Search for the cell housing the specified text and yield its (X, Y) center coordinate. 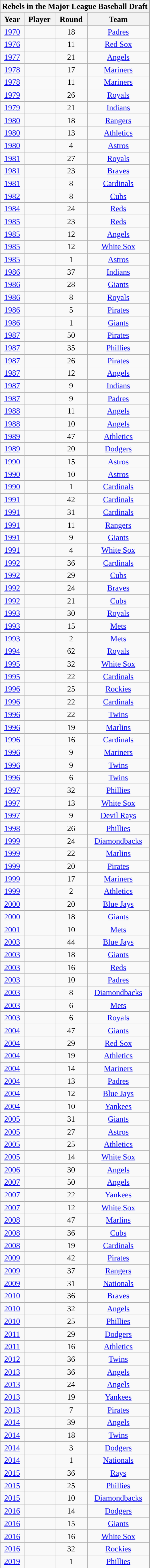
Rebels in the Major League Baseball Draft (75, 7)
Devil Rays (118, 816)
Rays (118, 1473)
1982 (12, 196)
1998 (12, 828)
44 (71, 942)
1984 (12, 209)
Player (39, 19)
2001 (12, 929)
28 (71, 285)
3 (71, 1448)
62 (71, 651)
1970 (12, 32)
5 (71, 310)
2012 (12, 1359)
Year (12, 19)
35 (71, 348)
Team (118, 19)
39 (71, 1423)
1976 (12, 45)
7 (71, 1410)
2006 (12, 1169)
1977 (12, 57)
Round (71, 19)
2019 (12, 1561)
1994 (12, 651)
